Output the [X, Y] coordinate of the center of the cell containing the given text.  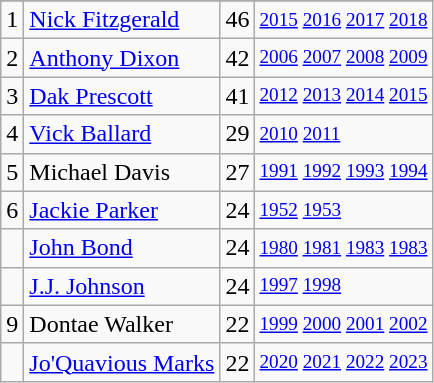
Vick Ballard [122, 134]
2015 2016 2017 2018 [344, 20]
42 [238, 58]
1 [12, 20]
Dak Prescott [122, 96]
2 [12, 58]
5 [12, 172]
J.J. Johnson [122, 286]
27 [238, 172]
2010 2011 [344, 134]
2006 2007 2008 2009 [344, 58]
3 [12, 96]
Anthony Dixon [122, 58]
Dontae Walker [122, 324]
1997 1998 [344, 286]
6 [12, 210]
41 [238, 96]
Nick Fitzgerald [122, 20]
9 [12, 324]
1999 2000 2001 2002 [344, 324]
1980 1981 1983 1983 [344, 248]
John Bond [122, 248]
1952 1953 [344, 210]
Jackie Parker [122, 210]
1991 1992 1993 1994 [344, 172]
4 [12, 134]
46 [238, 20]
29 [238, 134]
2012 2013 2014 2015 [344, 96]
2020 2021 2022 2023 [344, 362]
Michael Davis [122, 172]
Jo'Quavious Marks [122, 362]
